Return [x, y] of the center of cell containing provided text 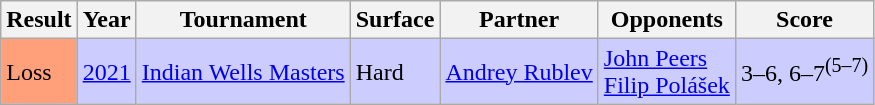
Tournament [243, 20]
Score [804, 20]
Indian Wells Masters [243, 72]
Andrey Rublev [519, 72]
Partner [519, 20]
Opponents [666, 20]
Result [39, 20]
3–6, 6–7(5–7) [804, 72]
Year [106, 20]
2021 [106, 72]
John Peers Filip Polášek [666, 72]
Surface [395, 20]
Hard [395, 72]
Loss [39, 72]
